Pinpoint the cell where the given text exists, returning its (X, Y) midpoint coordinate. 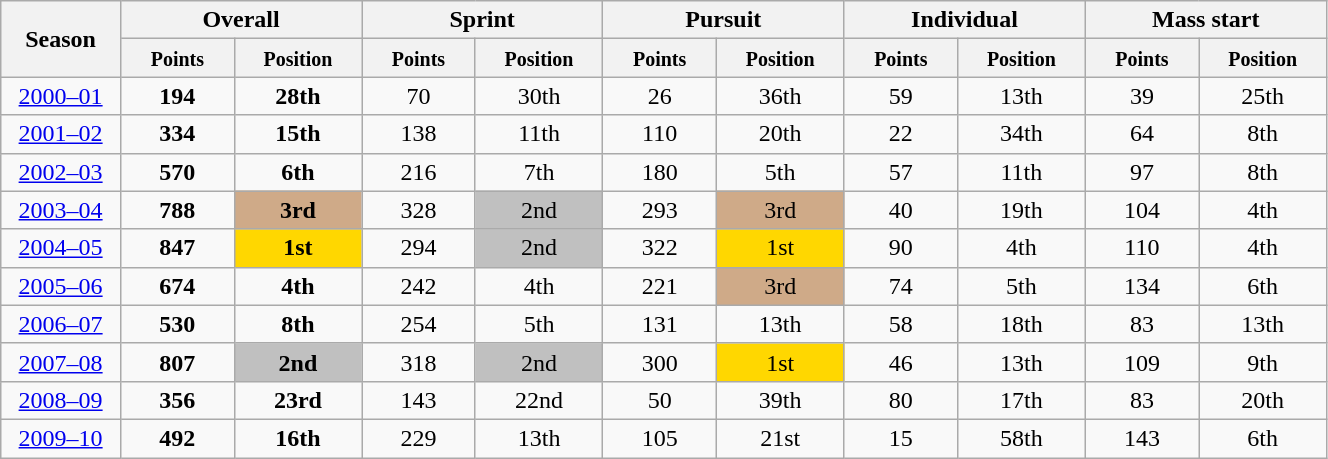
138 (419, 134)
194 (177, 96)
28th (298, 96)
25th (1263, 96)
530 (177, 324)
39th (780, 400)
90 (901, 248)
58 (901, 324)
Overall (240, 20)
2007–08 (61, 362)
300 (660, 362)
58th (1022, 438)
70 (419, 96)
221 (660, 286)
2008–09 (61, 400)
59 (901, 96)
Season (61, 39)
2000–01 (61, 96)
7th (538, 172)
2003–04 (61, 210)
242 (419, 286)
19th (1022, 210)
2004–05 (61, 248)
18th (1022, 324)
46 (901, 362)
Individual (964, 20)
26 (660, 96)
23rd (298, 400)
Sprint (482, 20)
356 (177, 400)
293 (660, 210)
216 (419, 172)
180 (660, 172)
318 (419, 362)
294 (419, 248)
9th (1263, 362)
674 (177, 286)
80 (901, 400)
334 (177, 134)
847 (177, 248)
570 (177, 172)
254 (419, 324)
2009–10 (61, 438)
22nd (538, 400)
Mass start (1206, 20)
22 (901, 134)
64 (1142, 134)
131 (660, 324)
492 (177, 438)
Pursuit (724, 20)
50 (660, 400)
2005–06 (61, 286)
17th (1022, 400)
2006–07 (61, 324)
36th (780, 96)
34th (1022, 134)
2001–02 (61, 134)
105 (660, 438)
16th (298, 438)
229 (419, 438)
97 (1142, 172)
57 (901, 172)
134 (1142, 286)
328 (419, 210)
322 (660, 248)
74 (901, 286)
104 (1142, 210)
788 (177, 210)
15 (901, 438)
21st (780, 438)
30th (538, 96)
109 (1142, 362)
15th (298, 134)
40 (901, 210)
2002–03 (61, 172)
807 (177, 362)
39 (1142, 96)
